Find where the given text appears and provide that cell's center as (X, Y) coordinate. 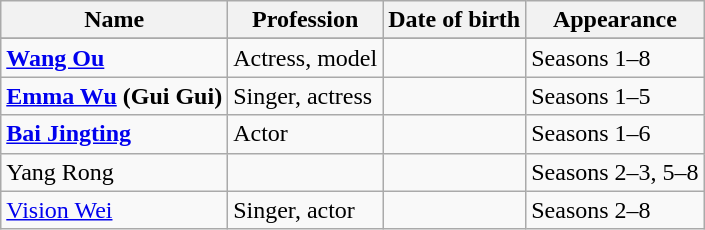
Seasons 1–8 (615, 58)
Wang Ou (114, 58)
Singer, actress (306, 96)
Date of birth (454, 20)
Bai Jingting (114, 134)
Appearance (615, 20)
Seasons 2–3, 5–8 (615, 172)
Singer, actor (306, 210)
Seasons 1–6 (615, 134)
Seasons 2–8 (615, 210)
Actor (306, 134)
Yang Rong (114, 172)
Vision Wei (114, 210)
Seasons 1–5 (615, 96)
Emma Wu (Gui Gui) (114, 96)
Name (114, 20)
Profession (306, 20)
Actress, model (306, 58)
